Detect which cell encompasses the target text, then output its (x, y) center coordinate. 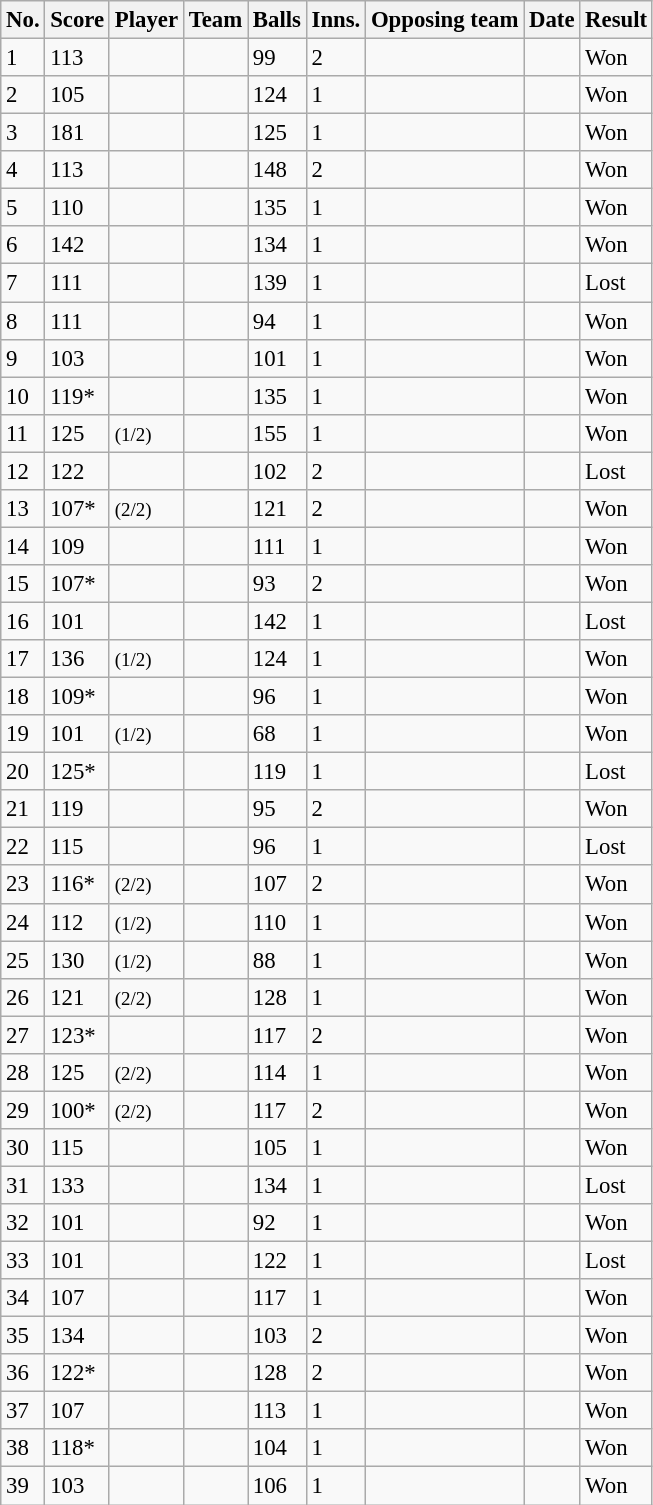
23 (23, 885)
30 (23, 1148)
7 (23, 283)
29 (23, 1110)
24 (23, 922)
31 (23, 1185)
20 (23, 772)
93 (278, 584)
35 (23, 1336)
28 (23, 1073)
14 (23, 546)
38 (23, 1449)
Inns. (336, 20)
114 (278, 1073)
32 (23, 1223)
No. (23, 20)
37 (23, 1411)
Balls (278, 20)
Score (78, 20)
68 (278, 734)
9 (23, 358)
26 (23, 997)
112 (78, 922)
106 (278, 1486)
95 (278, 809)
119* (78, 396)
Opposing team (445, 20)
139 (278, 283)
130 (78, 960)
155 (278, 433)
100* (78, 1110)
5 (23, 208)
136 (78, 659)
102 (278, 471)
25 (23, 960)
109 (78, 546)
21 (23, 809)
4 (23, 170)
15 (23, 584)
22 (23, 847)
Result (616, 20)
10 (23, 396)
6 (23, 245)
8 (23, 321)
Date (552, 20)
27 (23, 1035)
33 (23, 1261)
123* (78, 1035)
19 (23, 734)
3 (23, 133)
125* (78, 772)
116* (78, 885)
94 (278, 321)
34 (23, 1298)
88 (278, 960)
122* (78, 1373)
Team (215, 20)
18 (23, 697)
12 (23, 471)
36 (23, 1373)
39 (23, 1486)
118* (78, 1449)
92 (278, 1223)
148 (278, 170)
13 (23, 509)
16 (23, 621)
Player (146, 20)
11 (23, 433)
109* (78, 697)
17 (23, 659)
99 (278, 58)
181 (78, 133)
133 (78, 1185)
104 (278, 1449)
